Search for the cell housing the specified text and yield its (x, y) center coordinate. 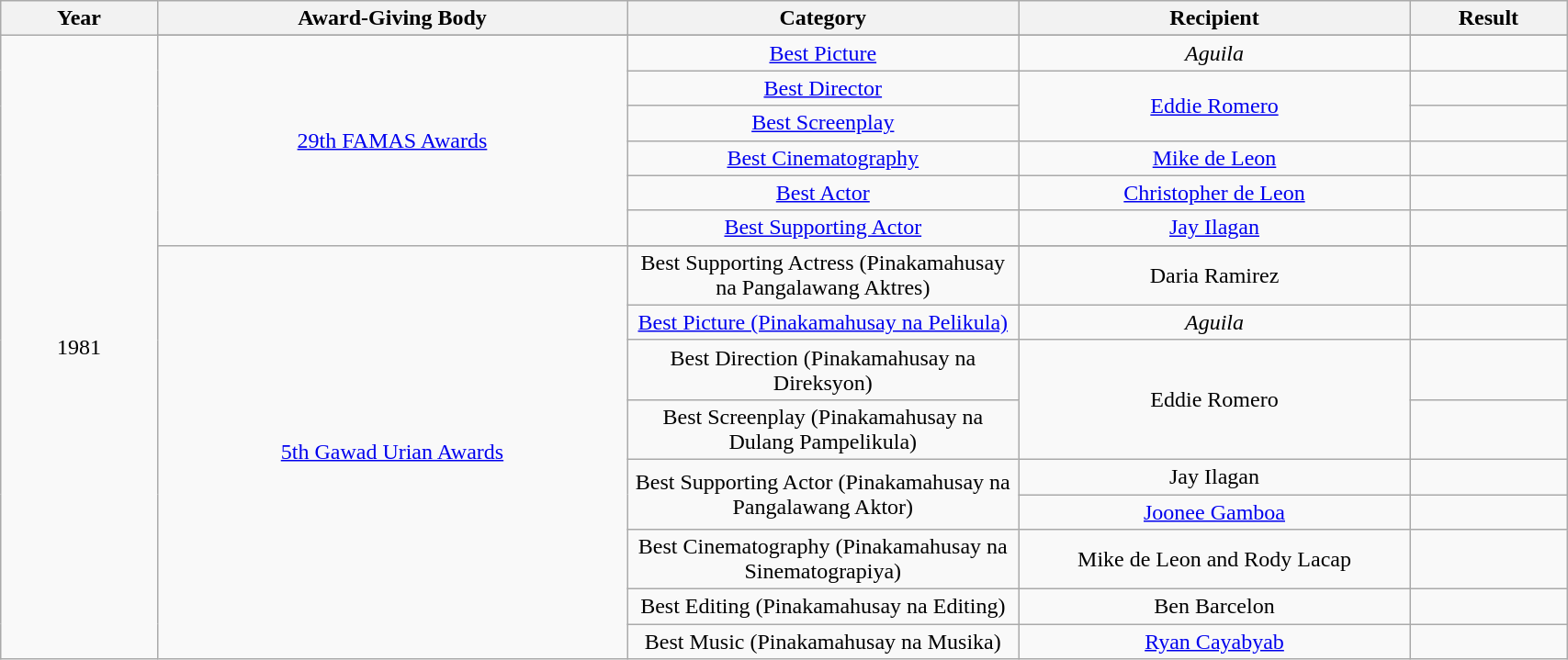
Best Picture (823, 53)
Best Supporting Actor (Pinakamahusay na Pangalawang Aktor) (823, 494)
Result (1488, 18)
Daria Ramirez (1214, 275)
Best Cinematography (823, 158)
Best Director (823, 88)
Ryan Cayabyab (1214, 642)
Joonee Gamboa (1214, 511)
1981 (79, 347)
Christopher de Leon (1214, 193)
Best Supporting Actor (823, 228)
Best Music (Pinakamahusay na Musika) (823, 642)
29th FAMAS Awards (391, 140)
Recipient (1214, 18)
Award-Giving Body (391, 18)
Best Picture (Pinakamahusay na Pelikula) (823, 322)
Mike de Leon (1214, 158)
Ben Barcelon (1214, 607)
Best Screenplay (Pinakamahusay na Dulang Pampelikula) (823, 430)
Category (823, 18)
Best Screenplay (823, 123)
Best Actor (823, 193)
Best Cinematography (Pinakamahusay na Sinematograpiya) (823, 560)
Best Editing (Pinakamahusay na Editing) (823, 607)
Best Supporting Actress (Pinakamahusay na Pangalawang Aktres) (823, 275)
5th Gawad Urian Awards (391, 452)
Mike de Leon and Rody Lacap (1214, 560)
Best Direction (Pinakamahusay na Direksyon) (823, 369)
Year (79, 18)
